Identify which cell holds the provided text, then report its (X, Y) central coordinate. 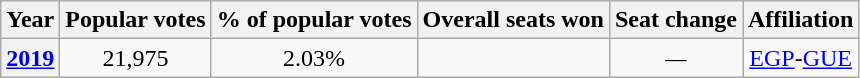
Overall seats won (513, 20)
2.03% (314, 58)
Seat change (676, 20)
2019 (30, 58)
Year (30, 20)
Affiliation (800, 20)
Popular votes (136, 20)
% of popular votes (314, 20)
21,975 (136, 58)
— (676, 58)
EGP-GUE (800, 58)
